Find where the given text appears and provide that cell's center as [x, y] coordinate. 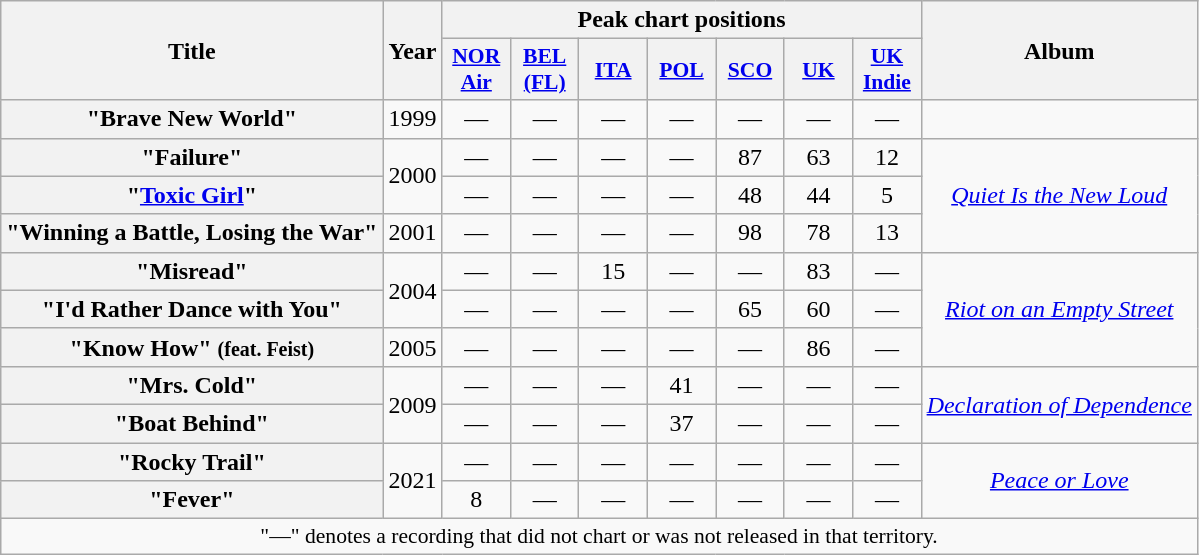
60 [818, 309]
Album [1059, 50]
86 [818, 347]
Quiet Is the New Loud [1059, 195]
"Boat Behind" [192, 423]
"—" denotes a recording that did not chart or was not released in that territory. [600, 537]
2005 [412, 347]
"Failure" [192, 157]
65 [750, 309]
2001 [412, 233]
2000 [412, 176]
UKIndie [887, 70]
"Mrs. Cold" [192, 385]
2004 [412, 290]
Riot on an Empty Street [1059, 309]
Declaration of Dependence [1059, 404]
48 [750, 195]
13 [887, 233]
SCO [750, 70]
15 [613, 271]
"Winning a Battle, Losing the War" [192, 233]
63 [818, 157]
"Misread" [192, 271]
BEL(FL) [544, 70]
"Toxic Girl" [192, 195]
"I'd Rather Dance with You" [192, 309]
2009 [412, 404]
"Brave New World" [192, 119]
44 [818, 195]
Year [412, 50]
"Fever" [192, 500]
"Rocky Trail" [192, 461]
8 [476, 500]
98 [750, 233]
41 [681, 385]
2021 [412, 480]
83 [818, 271]
12 [887, 157]
5 [887, 195]
POL [681, 70]
87 [750, 157]
"Know How" (feat. Feist) [192, 347]
Title [192, 50]
NORAir [476, 70]
1999 [412, 119]
37 [681, 423]
78 [818, 233]
Peace or Love [1059, 480]
Peak chart positions [682, 20]
UK [818, 70]
ITA [613, 70]
